Return the [X, Y] coordinate for the center point of the cell that contains the specified text.  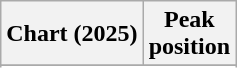
Peakposition [189, 34]
Chart (2025) [72, 34]
